For the text-containing cell, return its midpoint in (x, y) coordinate format. 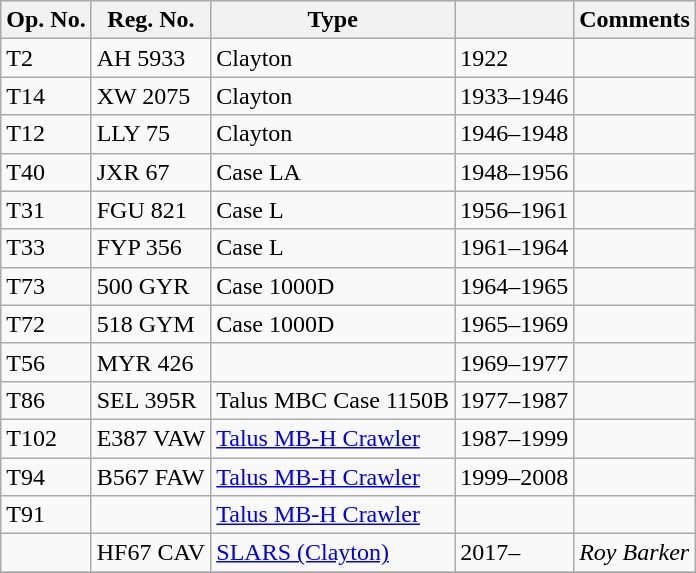
T12 (46, 134)
T56 (46, 362)
T73 (46, 286)
1946–1948 (514, 134)
T94 (46, 477)
T86 (46, 400)
Comments (635, 20)
1969–1977 (514, 362)
AH 5933 (151, 58)
1964–1965 (514, 286)
HF67 CAV (151, 553)
Op. No. (46, 20)
1999–2008 (514, 477)
1961–1964 (514, 248)
T31 (46, 210)
518 GYM (151, 324)
T40 (46, 172)
1965–1969 (514, 324)
Roy Barker (635, 553)
MYR 426 (151, 362)
Case LA (333, 172)
2017– (514, 553)
1987–1999 (514, 438)
T91 (46, 515)
XW 2075 (151, 96)
Type (333, 20)
1948–1956 (514, 172)
FGU 821 (151, 210)
1922 (514, 58)
1933–1946 (514, 96)
B567 FAW (151, 477)
T14 (46, 96)
1977–1987 (514, 400)
SLARS (Clayton) (333, 553)
500 GYR (151, 286)
T102 (46, 438)
T2 (46, 58)
T33 (46, 248)
Reg. No. (151, 20)
Talus MBC Case 1150B (333, 400)
LLY 75 (151, 134)
FYP 356 (151, 248)
SEL 395R (151, 400)
E387 VAW (151, 438)
1956–1961 (514, 210)
T72 (46, 324)
JXR 67 (151, 172)
